For the text-containing cell, return its midpoint in (x, y) coordinate format. 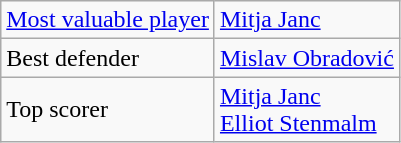
Top scorer (108, 110)
Mitja Janc Elliot Stenmalm (306, 110)
Mislav Obradović (306, 58)
Mitja Janc (306, 20)
Most valuable player (108, 20)
Best defender (108, 58)
